Detect which cell encompasses the target text, then output its [X, Y] center coordinate. 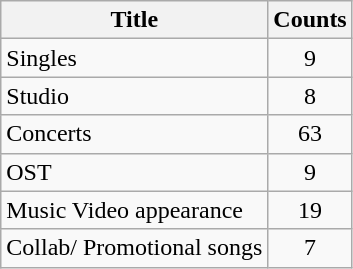
OST [134, 172]
63 [310, 134]
Collab/ Promotional songs [134, 248]
Counts [310, 20]
7 [310, 248]
Concerts [134, 134]
Studio [134, 96]
19 [310, 210]
Music Video appearance [134, 210]
Title [134, 20]
8 [310, 96]
Singles [134, 58]
